Locate the cell with the specified text and output its [X, Y] center coordinate. 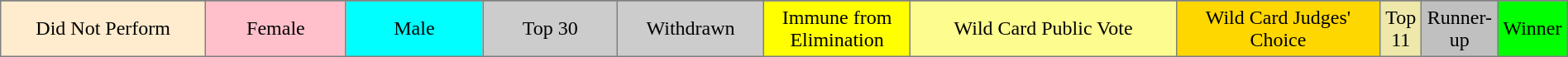
Wild Card Judges' Choice [1278, 29]
Top 11 [1400, 29]
Runner-up [1460, 29]
Male [414, 29]
Top 30 [551, 29]
Withdrawn [691, 29]
Winner [1533, 29]
Wild Card Public Vote [1044, 29]
Immune from Elimination [837, 29]
Female [276, 29]
Did Not Perform [103, 29]
